Capture the cell that displays the provided text and extract its [X, Y] central coordinate. 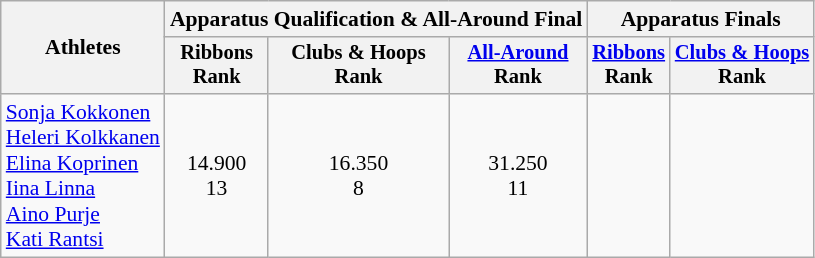
Apparatus Qualification & All-Around Final [376, 19]
31.25011 [518, 176]
16.3508 [358, 176]
All-AroundRank [518, 66]
Sonja KokkonenHeleri KolkkanenElina KoprinenIina LinnaAino PurjeKati Rantsi [83, 176]
Apparatus Finals [700, 19]
14.90013 [216, 176]
Athletes [83, 48]
